Locate the cell with the specified text and output its [x, y] center coordinate. 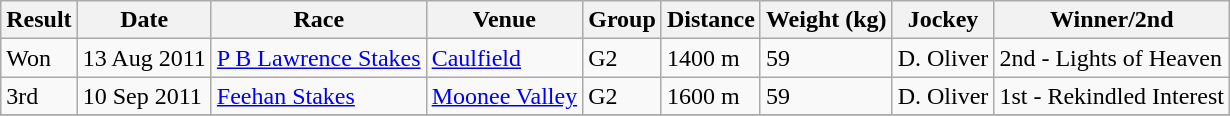
1st - Rekindled Interest [1112, 96]
Date [144, 20]
Group [622, 20]
1400 m [710, 58]
Distance [710, 20]
Winner/2nd [1112, 20]
P B Lawrence Stakes [318, 58]
Jockey [943, 20]
10 Sep 2011 [144, 96]
Caulfield [504, 58]
Moonee Valley [504, 96]
13 Aug 2011 [144, 58]
Won [39, 58]
Result [39, 20]
Feehan Stakes [318, 96]
3rd [39, 96]
2nd - Lights of Heaven [1112, 58]
1600 m [710, 96]
Venue [504, 20]
Weight (kg) [826, 20]
Race [318, 20]
